Return the [x, y] coordinate for the center point of the cell that contains the specified text.  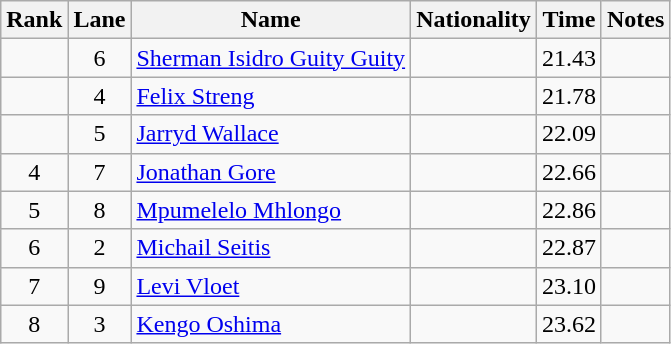
21.78 [568, 96]
Lane [100, 20]
Rank [34, 20]
Sherman Isidro Guity Guity [271, 58]
2 [100, 248]
Nationality [474, 20]
Name [271, 20]
Jonathan Gore [271, 172]
Kengo Oshima [271, 324]
22.86 [568, 210]
23.10 [568, 286]
Notes [635, 20]
9 [100, 286]
Levi Vloet [271, 286]
Felix Streng [271, 96]
22.66 [568, 172]
22.09 [568, 134]
22.87 [568, 248]
Michail Seitis [271, 248]
3 [100, 324]
Time [568, 20]
21.43 [568, 58]
Mpumelelo Mhlongo [271, 210]
Jarryd Wallace [271, 134]
23.62 [568, 324]
